Output the [x, y] coordinate of the center of the cell containing the given text.  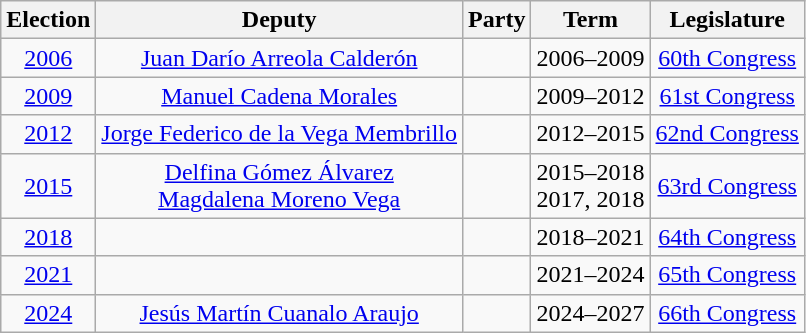
Election [48, 20]
2006 [48, 58]
Delfina Gómez ÁlvarezMagdalena Moreno Vega [280, 186]
66th Congress [727, 313]
2012 [48, 134]
63rd Congress [727, 186]
61st Congress [727, 96]
2024 [48, 313]
2024–2027 [590, 313]
Manuel Cadena Morales [280, 96]
Jesús Martín Cuanalo Araujo [280, 313]
64th Congress [727, 237]
60th Congress [727, 58]
2018–2021 [590, 237]
Legislature [727, 20]
2015–20182017, 2018 [590, 186]
2006–2009 [590, 58]
Deputy [280, 20]
2009 [48, 96]
Party [497, 20]
2009–2012 [590, 96]
65th Congress [727, 275]
Jorge Federico de la Vega Membrillo [280, 134]
2012–2015 [590, 134]
2015 [48, 186]
62nd Congress [727, 134]
2018 [48, 237]
Juan Darío Arreola Calderón [280, 58]
Term [590, 20]
2021–2024 [590, 275]
2021 [48, 275]
